Scan for the cell matching the given text and deliver its [x, y] coordinate at center. 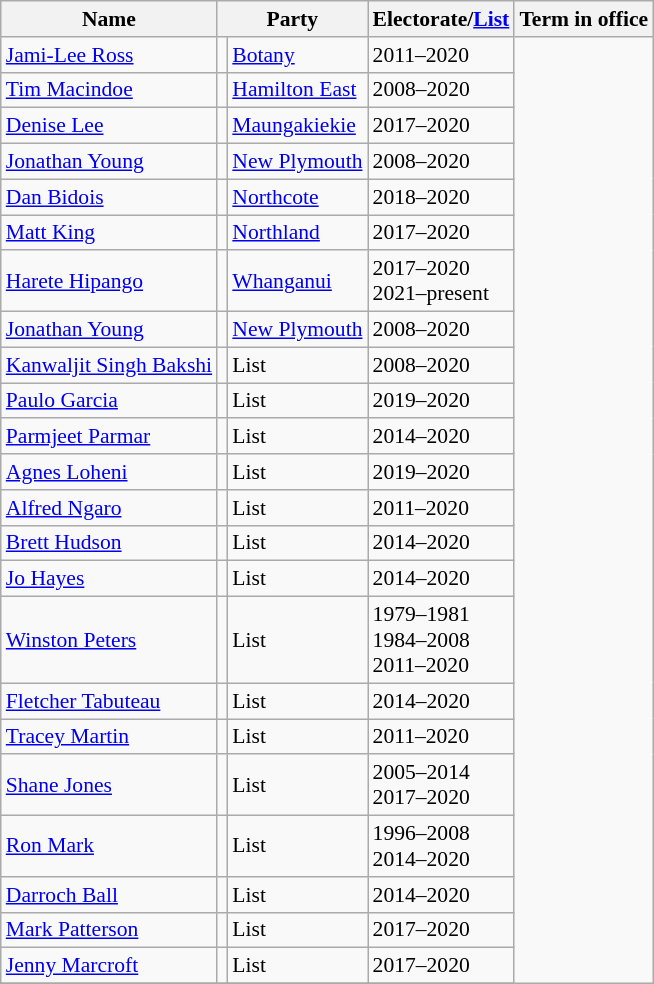
Matt King [109, 233]
Darroch Ball [109, 895]
Agnes Loheni [109, 472]
Paulo Garcia [109, 401]
Jo Hayes [109, 579]
Denise Lee [109, 126]
Shane Jones [109, 786]
Jenny Marcroft [109, 966]
Fletcher Tabuteau [109, 701]
Mark Patterson [109, 930]
Hamilton East [297, 90]
2017–20202021–present [442, 282]
1979–1981 1984–2008 2011–2020 [442, 640]
Tim Macindoe [109, 90]
Party [292, 19]
Term in office [584, 19]
2005–20142017–2020 [442, 786]
Ron Mark [109, 846]
Dan Bidois [109, 197]
Parmjeet Parmar [109, 437]
2018–2020 [442, 197]
Jami-Lee Ross [109, 55]
Tracey Martin [109, 737]
Northland [297, 233]
Botany [297, 55]
Brett Hudson [109, 543]
Name [109, 19]
Kanwaljit Singh Bakshi [109, 365]
Electorate/List [442, 19]
Winston Peters [109, 640]
Maungakiekie [297, 126]
Whanganui [297, 282]
Alfred Ngaro [109, 508]
Northcote [297, 197]
1996–20082014–2020 [442, 846]
Harete Hipango [109, 282]
